Return the [X, Y] coordinate for the center point of the cell that contains the specified text.  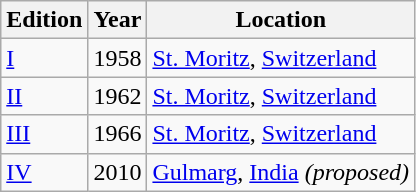
II [44, 96]
III [44, 134]
I [44, 58]
Year [118, 20]
1958 [118, 58]
Gulmarg, India (proposed) [281, 172]
1966 [118, 134]
1962 [118, 96]
IV [44, 172]
Location [281, 20]
Edition [44, 20]
2010 [118, 172]
